Find where the given text appears and provide that cell's center as (x, y) coordinate. 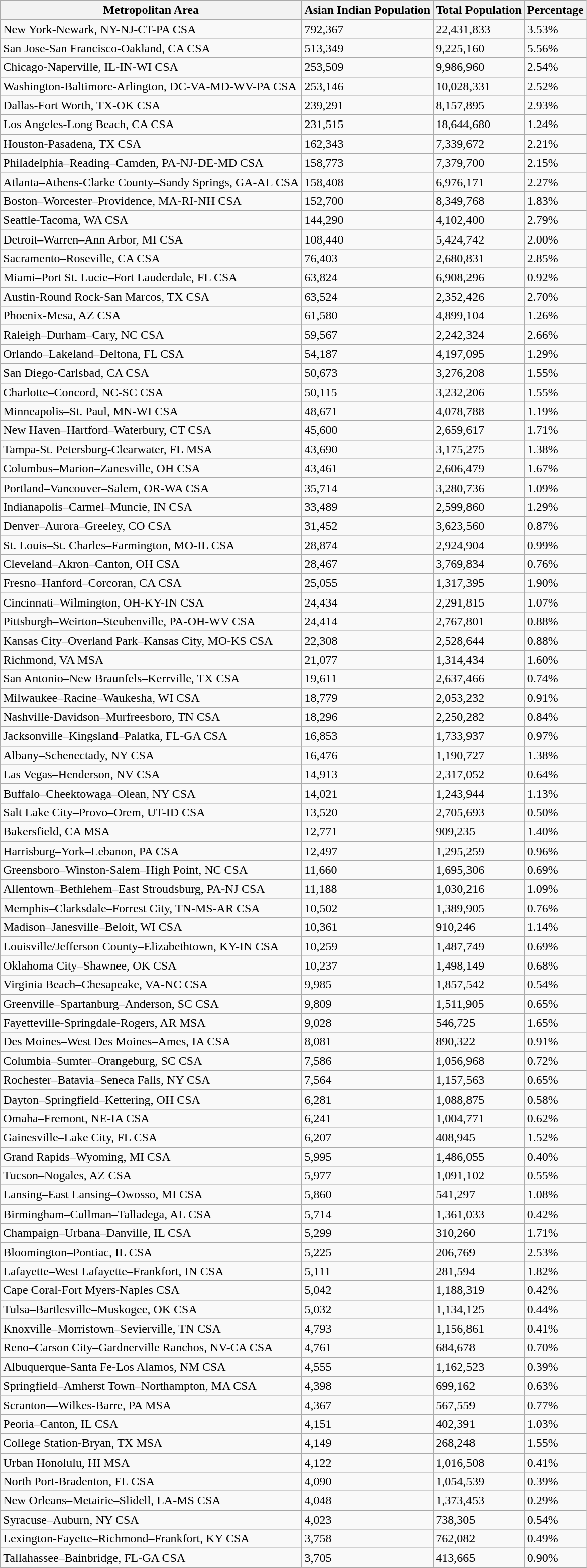
5,860 (368, 1195)
Lafayette–West Lafayette–Frankfort, IN CSA (151, 1271)
12,771 (368, 831)
2,242,324 (479, 335)
1.08% (555, 1195)
Bloomington–Pontiac, IL CSA (151, 1252)
Bakersfield, CA MSA (151, 831)
Miami–Port St. Lucie–Fort Lauderdale, FL CSA (151, 278)
253,509 (368, 67)
11,660 (368, 870)
10,259 (368, 946)
0.90% (555, 1558)
New Haven–Hartford–Waterbury, CT CSA (151, 430)
0.55% (555, 1176)
45,600 (368, 430)
1,733,937 (479, 736)
24,414 (368, 622)
18,644,680 (479, 125)
3,232,206 (479, 392)
0.49% (555, 1539)
1,295,259 (479, 851)
76,403 (368, 259)
1,317,395 (479, 583)
11,188 (368, 889)
Fresno–Hanford–Corcoran, CA CSA (151, 583)
9,986,960 (479, 67)
1,004,771 (479, 1118)
New York-Newark, NY-NJ-CT-PA CSA (151, 29)
19,611 (368, 679)
16,476 (368, 755)
0.70% (555, 1348)
909,235 (479, 831)
5,977 (368, 1176)
0.72% (555, 1061)
Columbia–Sumter–Orangeburg, SC CSA (151, 1061)
5,424,742 (479, 239)
Lansing–East Lansing–Owosso, MI CSA (151, 1195)
50,115 (368, 392)
3,705 (368, 1558)
762,082 (479, 1539)
14,913 (368, 774)
2,659,617 (479, 430)
Salt Lake City–Provo–Orem, UT-ID CSA (151, 812)
Denver–Aurora–Greeley, CO CSA (151, 526)
4,102,400 (479, 220)
Albany–Schenectady, NY CSA (151, 755)
8,081 (368, 1042)
1,190,727 (479, 755)
4,793 (368, 1329)
310,260 (479, 1233)
Omaha–Fremont, NE-IA CSA (151, 1118)
1,857,542 (479, 985)
567,559 (479, 1405)
Portland–Vancouver–Salem, OR-WA CSA (151, 488)
1,156,861 (479, 1329)
2.00% (555, 239)
0.96% (555, 851)
408,945 (479, 1137)
2,767,801 (479, 622)
1,487,749 (479, 946)
1.13% (555, 793)
Birmingham–Cullman–Talladega, AL CSA (151, 1214)
4,090 (368, 1482)
Jacksonville–Kingsland–Palatka, FL-GA CSA (151, 736)
1.24% (555, 125)
6,207 (368, 1137)
2,705,693 (479, 812)
Peoria–Canton, IL CSA (151, 1424)
0.77% (555, 1405)
1.82% (555, 1271)
1,162,523 (479, 1367)
253,146 (368, 86)
33,489 (368, 507)
0.64% (555, 774)
25,055 (368, 583)
1,373,453 (479, 1501)
Tucson–Nogales, AZ CSA (151, 1176)
22,431,833 (479, 29)
2.66% (555, 335)
Kansas City–Overland Park–Kansas City, MO-KS CSA (151, 641)
158,773 (368, 163)
Columbus–Marion–Zanesville, OH CSA (151, 468)
1.52% (555, 1137)
1.60% (555, 660)
3.53% (555, 29)
0.74% (555, 679)
Milwaukee–Racine–Waukesha, WI CSA (151, 698)
6,241 (368, 1118)
Cleveland–Akron–Canton, OH CSA (151, 564)
18,779 (368, 698)
Tallahassee–Bainbridge, FL-GA CSA (151, 1558)
Phoenix-Mesa, AZ CSA (151, 316)
5,995 (368, 1156)
San Antonio–New Braunfels–Kerrville, TX CSA (151, 679)
Virginia Beach–Chesapeake, VA-NC CSA (151, 985)
Indianapolis–Carmel–Muncie, IN CSA (151, 507)
0.40% (555, 1156)
158,408 (368, 182)
10,237 (368, 966)
Dayton–Springfield–Kettering, OH CSA (151, 1099)
Oklahoma City–Shawnee, OK CSA (151, 966)
4,761 (368, 1348)
Tampa-St. Petersburg-Clearwater, FL MSA (151, 449)
108,440 (368, 239)
3,623,560 (479, 526)
1,486,055 (479, 1156)
Orlando–Lakeland–Deltona, FL CSA (151, 354)
2,637,466 (479, 679)
Washington-Baltimore-Arlington, DC-VA-MD-WV-PA CSA (151, 86)
7,564 (368, 1080)
2.52% (555, 86)
1,695,306 (479, 870)
7,339,672 (479, 144)
5,714 (368, 1214)
Tulsa–Bartlesville–Muskogee, OK CSA (151, 1309)
Chicago-Naperville, IL-IN-WI CSA (151, 67)
5,225 (368, 1252)
1,030,216 (479, 889)
4,048 (368, 1501)
Philadelphia–Reading–Camden, PA-NJ-DE-MD CSA (151, 163)
Boston–Worcester–Providence, MA-RI-NH CSA (151, 201)
21,077 (368, 660)
152,700 (368, 201)
4,398 (368, 1386)
1,361,033 (479, 1214)
1,054,539 (479, 1482)
Houston-Pasadena, TX CSA (151, 144)
2,352,426 (479, 297)
0.63% (555, 1386)
1,134,125 (479, 1309)
9,985 (368, 985)
28,467 (368, 564)
Gainesville–Lake City, FL CSA (151, 1137)
910,246 (479, 927)
7,586 (368, 1061)
4,122 (368, 1463)
35,714 (368, 488)
Cape Coral-Fort Myers-Naples CSA (151, 1290)
50,673 (368, 373)
4,151 (368, 1424)
2.79% (555, 220)
1,188,319 (479, 1290)
Charlotte–Concord, NC-SC CSA (151, 392)
4,149 (368, 1443)
5,111 (368, 1271)
Sacramento–Roseville, CA CSA (151, 259)
2.54% (555, 67)
1.14% (555, 927)
Nashville-Davidson–Murfreesboro, TN CSA (151, 717)
Springfield–Amherst Town–Northampton, MA CSA (151, 1386)
1.19% (555, 411)
Louisville/Jefferson County–Elizabethtown, KY-IN CSA (151, 946)
Memphis–Clarksdale–Forrest City, TN-MS-AR CSA (151, 908)
1,056,968 (479, 1061)
63,524 (368, 297)
9,809 (368, 1004)
Madison–Janesville–Beloit, WI CSA (151, 927)
0.97% (555, 736)
281,594 (479, 1271)
28,874 (368, 545)
4,899,104 (479, 316)
Des Moines–West Des Moines–Ames, IA CSA (151, 1042)
1,016,508 (479, 1463)
2.27% (555, 182)
Albuquerque-Santa Fe-Los Alamos, NM CSA (151, 1367)
22,308 (368, 641)
2,680,831 (479, 259)
1.67% (555, 468)
16,853 (368, 736)
2.85% (555, 259)
6,976,171 (479, 182)
2.70% (555, 297)
4,023 (368, 1520)
54,187 (368, 354)
Total Population (479, 10)
3,758 (368, 1539)
546,725 (479, 1023)
48,671 (368, 411)
1.65% (555, 1023)
1.03% (555, 1424)
2.15% (555, 163)
Allentown–Bethlehem–East Stroudsburg, PA-NJ CSA (151, 889)
Las Vegas–Henderson, NV CSA (151, 774)
2,250,282 (479, 717)
Lexington-Fayette–Richmond–Frankfort, KY CSA (151, 1539)
4,555 (368, 1367)
1,511,905 (479, 1004)
Rochester–Batavia–Seneca Falls, NY CSA (151, 1080)
1.07% (555, 602)
0.58% (555, 1099)
Raleigh–Durham–Cary, NC CSA (151, 335)
San Diego-Carlsbad, CA CSA (151, 373)
413,665 (479, 1558)
Syracuse–Auburn, NY CSA (151, 1520)
684,678 (479, 1348)
699,162 (479, 1386)
0.87% (555, 526)
144,290 (368, 220)
6,281 (368, 1099)
541,297 (479, 1195)
Harrisburg–York–Lebanon, PA CSA (151, 851)
513,349 (368, 48)
2,606,479 (479, 468)
890,322 (479, 1042)
Knoxville–Morristown–Sevierville, TN CSA (151, 1329)
4,078,788 (479, 411)
Cincinnati–Wilmington, OH-KY-IN CSA (151, 602)
1.40% (555, 831)
2,291,815 (479, 602)
5,299 (368, 1233)
1,389,905 (479, 908)
Percentage (555, 10)
5,032 (368, 1309)
162,343 (368, 144)
2,924,904 (479, 545)
2,599,860 (479, 507)
31,452 (368, 526)
1,088,875 (479, 1099)
College Station-Bryan, TX MSA (151, 1443)
0.68% (555, 966)
North Port-Bradenton, FL CSA (151, 1482)
2,053,232 (479, 698)
402,391 (479, 1424)
7,379,700 (479, 163)
10,028,331 (479, 86)
1.83% (555, 201)
Pittsburgh–Weirton–Steubenville, PA-OH-WV CSA (151, 622)
Scranton—Wilkes-Barre, PA MSA (151, 1405)
5.56% (555, 48)
1,314,434 (479, 660)
59,567 (368, 335)
0.99% (555, 545)
9,028 (368, 1023)
43,690 (368, 449)
Grand Rapids–Wyoming, MI CSA (151, 1156)
Minneapolis–St. Paul, MN-WI CSA (151, 411)
1.90% (555, 583)
0.44% (555, 1309)
Asian Indian Population (368, 10)
738,305 (479, 1520)
63,824 (368, 278)
43,461 (368, 468)
1,498,149 (479, 966)
Seattle-Tacoma, WA CSA (151, 220)
5,042 (368, 1290)
24,434 (368, 602)
268,248 (479, 1443)
1,157,563 (479, 1080)
Fayetteville-Springdale-Rogers, AR MSA (151, 1023)
2.53% (555, 1252)
1,091,102 (479, 1176)
0.29% (555, 1501)
18,296 (368, 717)
1,243,944 (479, 793)
6,908,296 (479, 278)
792,367 (368, 29)
Champaign–Urbana–Danville, IL CSA (151, 1233)
10,502 (368, 908)
Greenville–Spartanburg–Anderson, SC CSA (151, 1004)
San Jose-San Francisco-Oakland, CA CSA (151, 48)
9,225,160 (479, 48)
2.93% (555, 105)
12,497 (368, 851)
8,157,895 (479, 105)
New Orleans–Metairie–Slidell, LA-MS CSA (151, 1501)
1.26% (555, 316)
Urban Honolulu, HI MSA (151, 1463)
61,580 (368, 316)
0.84% (555, 717)
Buffalo–Cheektowaga–Olean, NY CSA (151, 793)
13,520 (368, 812)
Greensboro–Winston-Salem–High Point, NC CSA (151, 870)
3,280,736 (479, 488)
2,317,052 (479, 774)
2.21% (555, 144)
Los Angeles-Long Beach, CA CSA (151, 125)
Richmond, VA MSA (151, 660)
Austin-Round Rock-San Marcos, TX CSA (151, 297)
0.62% (555, 1118)
8,349,768 (479, 201)
Detroit–Warren–Ann Arbor, MI CSA (151, 239)
0.50% (555, 812)
Atlanta–Athens-Clarke County–Sandy Springs, GA-AL CSA (151, 182)
206,769 (479, 1252)
14,021 (368, 793)
3,175,275 (479, 449)
3,276,208 (479, 373)
10,361 (368, 927)
4,367 (368, 1405)
Metropolitan Area (151, 10)
St. Louis–St. Charles–Farmington, MO-IL CSA (151, 545)
Dallas-Fort Worth, TX-OK CSA (151, 105)
0.92% (555, 278)
231,515 (368, 125)
4,197,095 (479, 354)
239,291 (368, 105)
3,769,834 (479, 564)
2,528,644 (479, 641)
Reno–Carson City–Gardnerville Ranchos, NV-CA CSA (151, 1348)
